Return the [x, y] coordinate for the center point of the cell that contains the specified text.  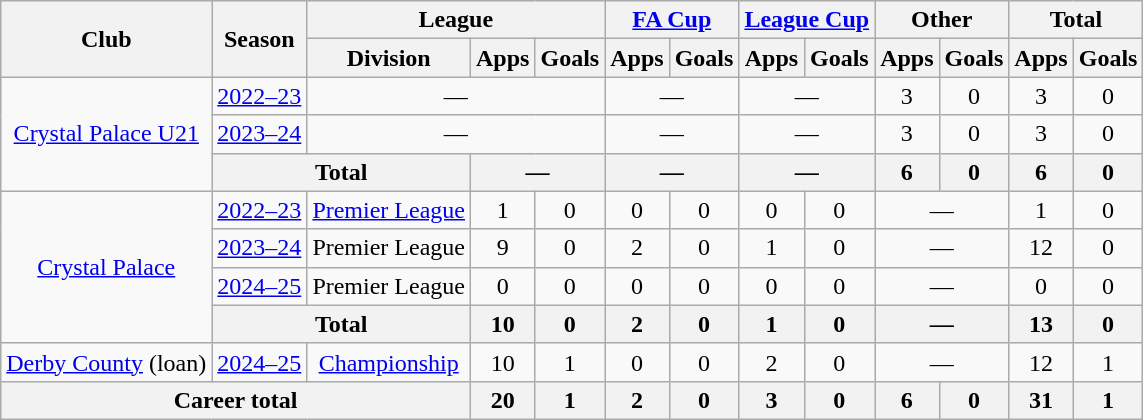
Club [106, 39]
Career total [236, 400]
Derby County (loan) [106, 362]
13 [1041, 324]
Other [942, 20]
20 [503, 400]
Crystal Palace [106, 267]
Crystal Palace U21 [106, 134]
League [456, 20]
League Cup [807, 20]
31 [1041, 400]
Championship [389, 362]
Season [260, 39]
Division [389, 58]
FA Cup [672, 20]
9 [503, 248]
